Search for the cell housing the specified text and yield its [X, Y] center coordinate. 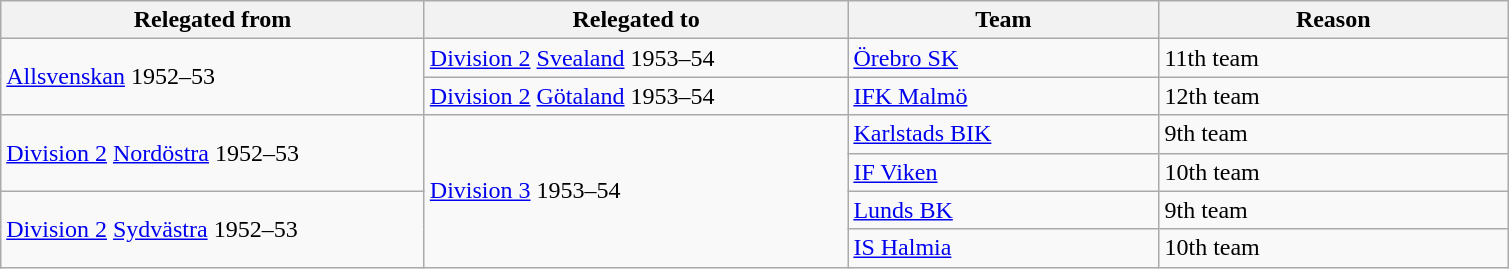
Division 2 Svealand 1953–54 [636, 58]
IFK Malmö [1004, 96]
Reason [1334, 20]
Relegated from [213, 20]
Division 3 1953–54 [636, 191]
12th team [1334, 96]
Division 2 Götaland 1953–54 [636, 96]
IS Halmia [1004, 248]
Relegated to [636, 20]
IF Viken [1004, 172]
Karlstads BIK [1004, 134]
Lunds BK [1004, 210]
11th team [1334, 58]
Örebro SK [1004, 58]
Division 2 Nordöstra 1952–53 [213, 153]
Division 2 Sydvästra 1952–53 [213, 229]
Allsvenskan 1952–53 [213, 77]
Team [1004, 20]
